From the cell containing the given text, extract its center point as (X, Y) coordinate. 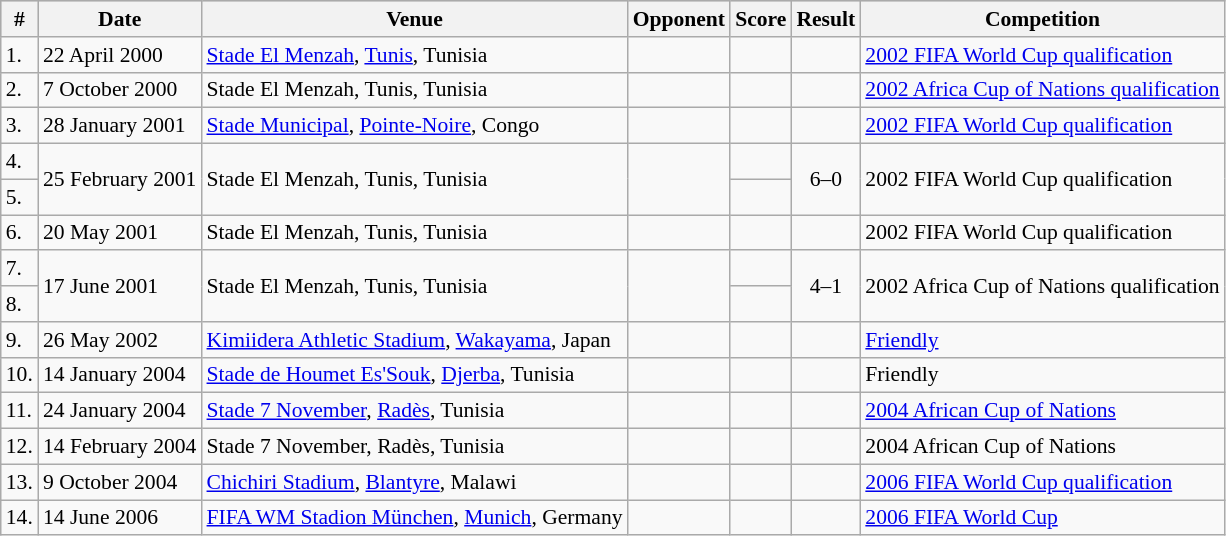
2. (20, 90)
# (20, 19)
FIFA WM Stadion München, Munich, Germany (414, 518)
7. (20, 269)
28 January 2001 (120, 126)
Kimiidera Athletic Stadium, Wakayama, Japan (414, 340)
26 May 2002 (120, 340)
20 May 2001 (120, 233)
14 June 2006 (120, 518)
10. (20, 375)
Score (760, 19)
17 June 2001 (120, 286)
9. (20, 340)
6–0 (826, 180)
11. (20, 411)
5. (20, 197)
Opponent (680, 19)
Result (826, 19)
7 October 2000 (120, 90)
22 April 2000 (120, 55)
2006 FIFA World Cup (1042, 518)
14 January 2004 (120, 375)
1. (20, 55)
6. (20, 233)
14. (20, 518)
4–1 (826, 286)
24 January 2004 (120, 411)
9 October 2004 (120, 482)
2006 FIFA World Cup qualification (1042, 482)
Stade Municipal, Pointe-Noire, Congo (414, 126)
8. (20, 304)
Stade de Houmet Es'Souk, Djerba, Tunisia (414, 375)
Date (120, 19)
Venue (414, 19)
25 February 2001 (120, 180)
Chichiri Stadium, Blantyre, Malawi (414, 482)
Competition (1042, 19)
14 February 2004 (120, 447)
13. (20, 482)
4. (20, 162)
12. (20, 447)
3. (20, 126)
